Capture the cell that displays the provided text and extract its (X, Y) central coordinate. 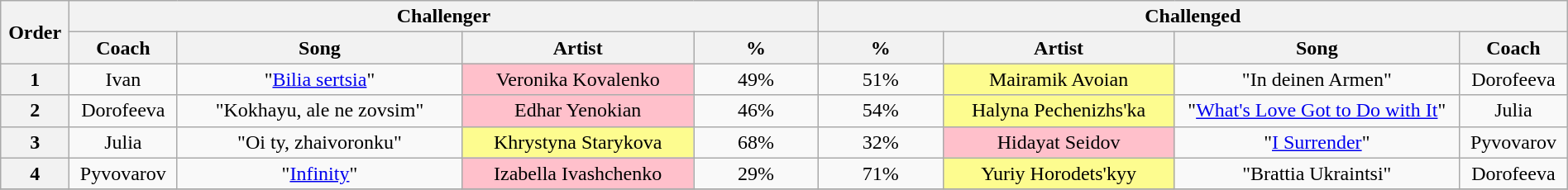
Yuriy Horodets'kyy (1059, 173)
49% (756, 79)
Challenged (1193, 17)
"Brattia Ukraintsi" (1317, 173)
"Bilia sertsia" (319, 79)
51% (880, 79)
"Oi ty, zhaivoronku" (319, 142)
32% (880, 142)
"Infinity" (319, 173)
"Kokhayu, ale ne zovsim" (319, 111)
Veronika Kovalenko (578, 79)
29% (756, 173)
Order (35, 32)
Edhar Yenokian (578, 111)
"In deinen Armen" (1317, 79)
Challenger (444, 17)
1 (35, 79)
4 (35, 173)
54% (880, 111)
"What's Love Got to Do with It" (1317, 111)
46% (756, 111)
Mairamik Avoian (1059, 79)
68% (756, 142)
"I Surrender" (1317, 142)
71% (880, 173)
3 (35, 142)
Ivan (124, 79)
2 (35, 111)
Khrystyna Starykova (578, 142)
Izabella Ivashchenko (578, 173)
Hidayat Seidov (1059, 142)
Halyna Pechenizhs'ka (1059, 111)
